Determine the [x, y] coordinate at the center of the cell enclosing the given text.  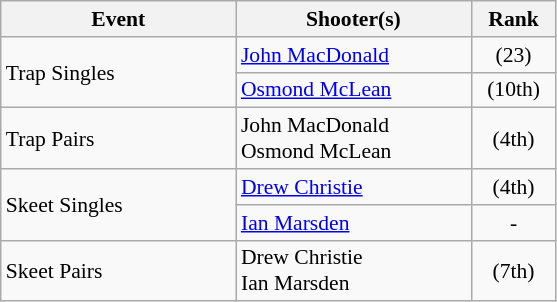
Trap Pairs [118, 138]
John MacDonald [354, 55]
Rank [514, 19]
Event [118, 19]
Drew ChristieIan Marsden [354, 270]
Skeet Singles [118, 204]
Trap Singles [118, 72]
Shooter(s) [354, 19]
Ian Marsden [354, 223]
(23) [514, 55]
(10th) [514, 90]
Osmond McLean [354, 90]
Drew Christie [354, 187]
Skeet Pairs [118, 270]
(7th) [514, 270]
John MacDonaldOsmond McLean [354, 138]
- [514, 223]
